Pinpoint the cell where the given text exists, returning its [X, Y] midpoint coordinate. 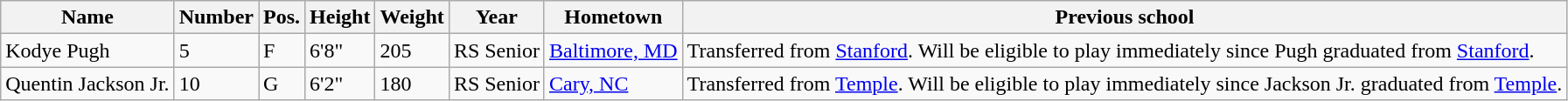
Transferred from Stanford. Will be eligible to play immediately since Pugh graduated from Stanford. [1125, 50]
Year [497, 17]
180 [412, 84]
Previous school [1125, 17]
6'8" [340, 50]
Hometown [613, 17]
F [282, 50]
Height [340, 17]
Kodye Pugh [87, 50]
Baltimore, MD [613, 50]
Quentin Jackson Jr. [87, 84]
Weight [412, 17]
10 [216, 84]
Transferred from Temple. Will be eligible to play immediately since Jackson Jr. graduated from Temple. [1125, 84]
Cary, NC [613, 84]
5 [216, 50]
G [282, 84]
Number [216, 17]
6'2" [340, 84]
Name [87, 17]
Pos. [282, 17]
205 [412, 50]
